Output the [X, Y] coordinate of the center of the cell containing the given text.  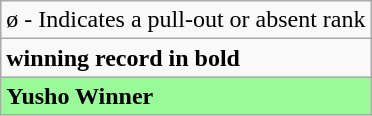
Yusho Winner [186, 96]
ø - Indicates a pull-out or absent rank [186, 20]
winning record in bold [186, 58]
